Pinpoint the cell where the given text exists, returning its (X, Y) midpoint coordinate. 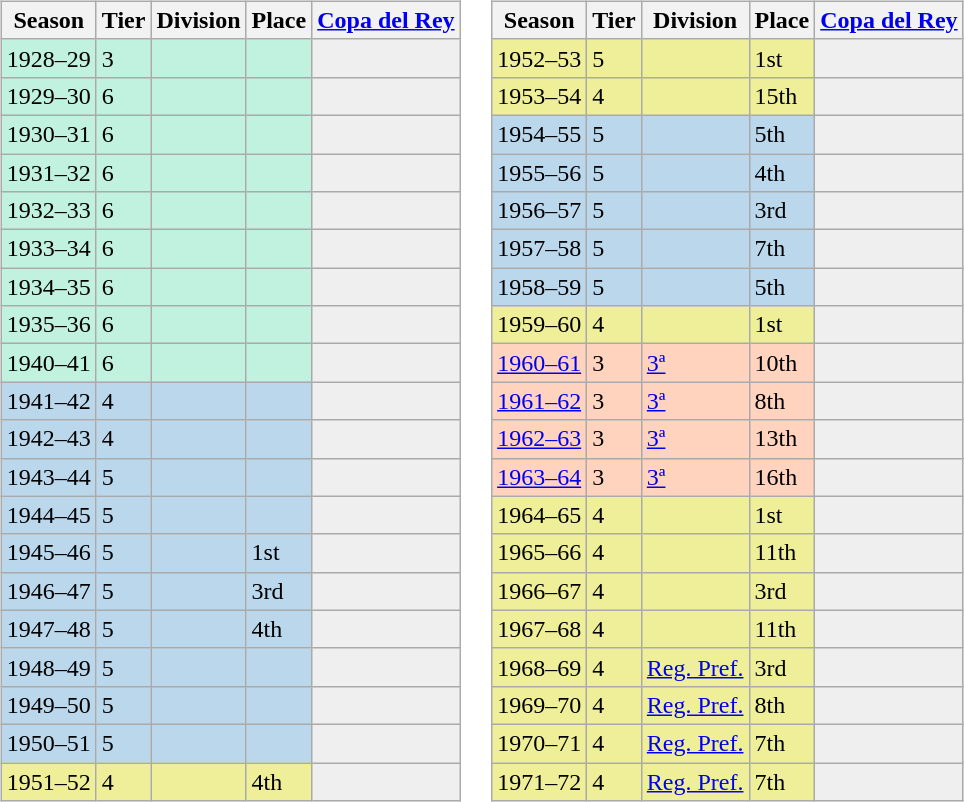
1951–52 (48, 781)
1929–30 (48, 96)
1950–51 (48, 743)
1944–45 (48, 515)
1958–59 (540, 287)
1959–60 (540, 325)
1961–62 (540, 401)
1962–63 (540, 439)
1943–44 (48, 477)
1960–61 (540, 363)
1964–65 (540, 515)
1966–67 (540, 591)
1945–46 (48, 553)
16th (782, 477)
15th (782, 96)
1949–50 (48, 705)
1931–32 (48, 173)
1941–42 (48, 401)
10th (782, 363)
1928–29 (48, 58)
1955–56 (540, 173)
1957–58 (540, 249)
1933–34 (48, 249)
1971–72 (540, 781)
1940–41 (48, 363)
1968–69 (540, 667)
1969–70 (540, 705)
1934–35 (48, 287)
1948–49 (48, 667)
1970–71 (540, 743)
1942–43 (48, 439)
1963–64 (540, 477)
13th (782, 439)
1954–55 (540, 134)
1956–57 (540, 211)
1946–47 (48, 591)
1935–36 (48, 325)
1953–54 (540, 96)
1952–53 (540, 58)
1932–33 (48, 211)
1967–68 (540, 629)
1947–48 (48, 629)
1930–31 (48, 134)
1965–66 (540, 553)
